Scan for the cell matching the given text and deliver its (x, y) coordinate at center. 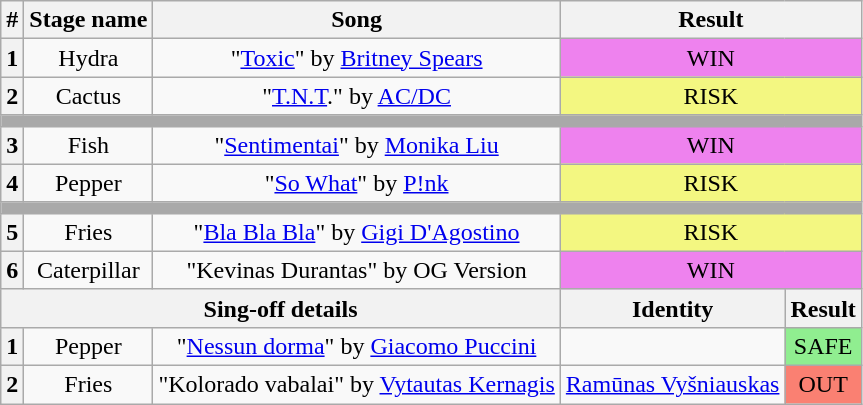
Cactus (88, 96)
5 (12, 232)
# (12, 20)
3 (12, 145)
Sing-off details (281, 308)
6 (12, 270)
Stage name (88, 20)
Ramūnas Vyšniauskas (672, 384)
4 (12, 183)
"Bla Bla Bla" by Gigi D'Agostino (356, 232)
"Nessun dorma" by Giacomo Puccini (356, 346)
Caterpillar (88, 270)
"So What" by P!nk (356, 183)
Fish (88, 145)
Identity (672, 308)
"Kolorado vabalai" by Vytautas Kernagis (356, 384)
OUT (823, 384)
"Sentimentai" by Monika Liu (356, 145)
"T.N.T." by AC/DC (356, 96)
Hydra (88, 58)
"Kevinas Durantas" by OG Version (356, 270)
"Toxic" by Britney Spears (356, 58)
Song (356, 20)
SAFE (823, 346)
